Detect which cell encompasses the target text, then output its (X, Y) center coordinate. 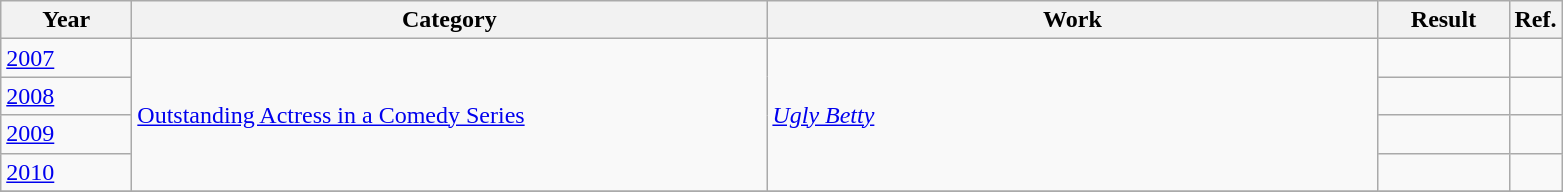
Work (1072, 20)
Result (1444, 20)
2010 (66, 172)
2009 (66, 134)
2008 (66, 96)
Ref. (1536, 20)
Year (66, 20)
Outstanding Actress in a Comedy Series (450, 115)
Category (450, 20)
2007 (66, 58)
Ugly Betty (1072, 115)
